Pinpoint the cell where the given text exists, returning its (X, Y) midpoint coordinate. 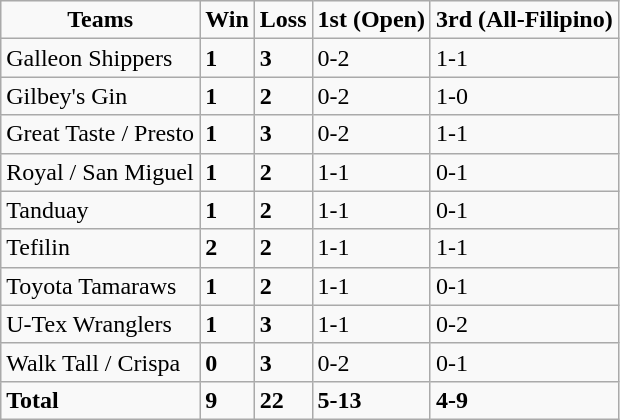
3rd (All-Filipino) (524, 20)
Toyota Tamaraws (100, 286)
Galleon Shippers (100, 58)
U-Tex Wranglers (100, 324)
0 (228, 362)
1-0 (524, 96)
Walk Tall / Crispa (100, 362)
4-9 (524, 400)
Great Taste / Presto (100, 134)
Tefilin (100, 248)
Loss (283, 20)
Win (228, 20)
1st (Open) (371, 20)
Teams (100, 20)
22 (283, 400)
9 (228, 400)
Royal / San Miguel (100, 172)
Gilbey's Gin (100, 96)
Total (100, 400)
Tanduay (100, 210)
5-13 (371, 400)
